Search for the cell housing the specified text and yield its [X, Y] center coordinate. 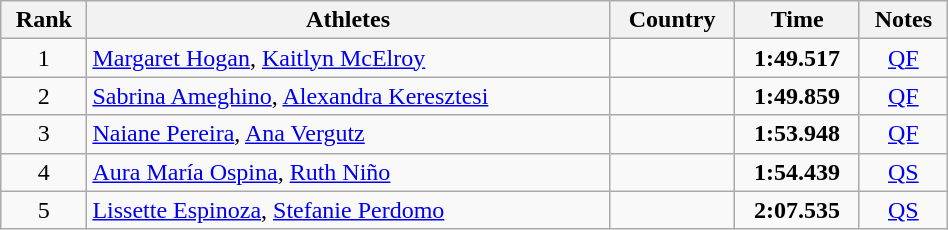
3 [44, 134]
1 [44, 58]
Margaret Hogan, Kaitlyn McElroy [348, 58]
Naiane Pereira, Ana Vergutz [348, 134]
Athletes [348, 20]
Notes [903, 20]
Time [798, 20]
Aura María Ospina, Ruth Niño [348, 172]
1:53.948 [798, 134]
1:54.439 [798, 172]
4 [44, 172]
Rank [44, 20]
Sabrina Ameghino, Alexandra Keresztesi [348, 96]
Lissette Espinoza, Stefanie Perdomo [348, 210]
1:49.517 [798, 58]
1:49.859 [798, 96]
2:07.535 [798, 210]
Country [672, 20]
5 [44, 210]
2 [44, 96]
